Provide the [X, Y] coordinate of the cell's center where the given text is located.  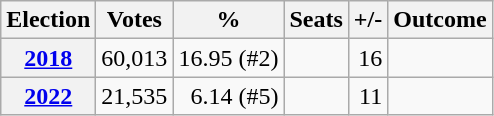
2018 [48, 58]
Votes [134, 20]
Outcome [440, 20]
+/- [368, 20]
11 [368, 96]
16 [368, 58]
6.14 (#5) [228, 96]
21,535 [134, 96]
60,013 [134, 58]
16.95 (#2) [228, 58]
2022 [48, 96]
Election [48, 20]
% [228, 20]
Seats [316, 20]
